Provide the (x, y) coordinate of the cell's center where the given text is located.  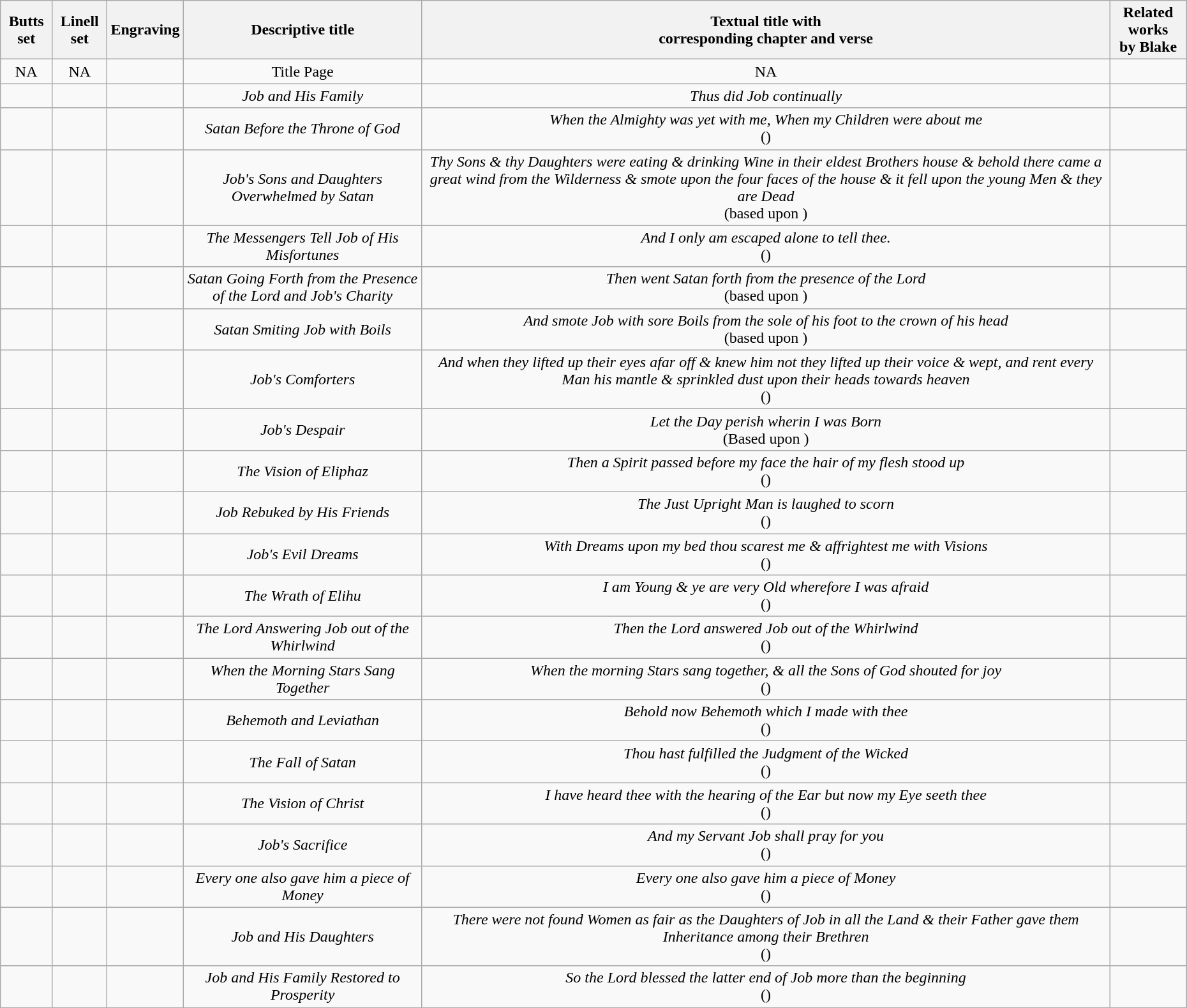
Descriptive title (302, 30)
Satan Going Forth from the Presence of the Lord and Job's Charity (302, 287)
I am Young & ye are very Old wherefore I was afraid () (766, 596)
Job's Comforters (302, 379)
Title Page (302, 71)
Job's Evil Dreams (302, 554)
Then the Lord answered Job out of the Whirlwind () (766, 637)
I have heard thee with the hearing of the Ear but now my Eye seeth thee () (766, 803)
The Lord Answering Job out of the Whirlwind (302, 637)
Textual title withcorresponding chapter and verse (766, 30)
Engraving (146, 30)
Job's Sons and Daughters Overwhelmed by Satan (302, 188)
Satan Smiting Job with Boils (302, 329)
The Messengers Tell Job of His Misfortunes (302, 246)
The Just Upright Man is laughed to scorn () (766, 512)
So the Lord blessed the latter end of Job more than the beginning () (766, 987)
Then a Spirit passed before my face the hair of my flesh stood up () (766, 471)
And smote Job with sore Boils from the sole of his foot to the crown of his head (based upon ) (766, 329)
Job Rebuked by His Friends (302, 512)
Thou hast fulfilled the Judgment of the Wicked () (766, 762)
Let the Day perish wherin I was Born (Based upon ) (766, 429)
Linell set (80, 30)
Then went Satan forth from the presence of the Lord (based upon ) (766, 287)
When the Almighty was yet with me, When my Children were about me () (766, 129)
Related works by Blake (1148, 30)
The Vision of Eliphaz (302, 471)
Behold now Behemoth which I made with thee () (766, 720)
Thus did Job continually (766, 96)
Job's Sacrifice (302, 845)
Every one also gave him a piece of Money () (766, 886)
When the Morning Stars Sang Together (302, 679)
Behemoth and Leviathan (302, 720)
Job's Despair (302, 429)
Every one also gave him a piece of Money (302, 886)
Job and His Family (302, 96)
There were not found Women as fair as the Daughters of Job in all the Land & their Father gave them Inheritance among their Brethren () (766, 937)
When the morning Stars sang together, & all the Sons of God shouted for joy () (766, 679)
Job and His Family Restored to Prosperity (302, 987)
Job and His Daughters (302, 937)
The Wrath of Elihu (302, 596)
And I only am escaped alone to tell thee. () (766, 246)
The Vision of Christ (302, 803)
And my Servant Job shall pray for you () (766, 845)
With Dreams upon my bed thou scarest me & affrightest me with Visions () (766, 554)
Butts set (27, 30)
The Fall of Satan (302, 762)
Satan Before the Throne of God (302, 129)
